Capture the cell that displays the provided text and extract its (X, Y) central coordinate. 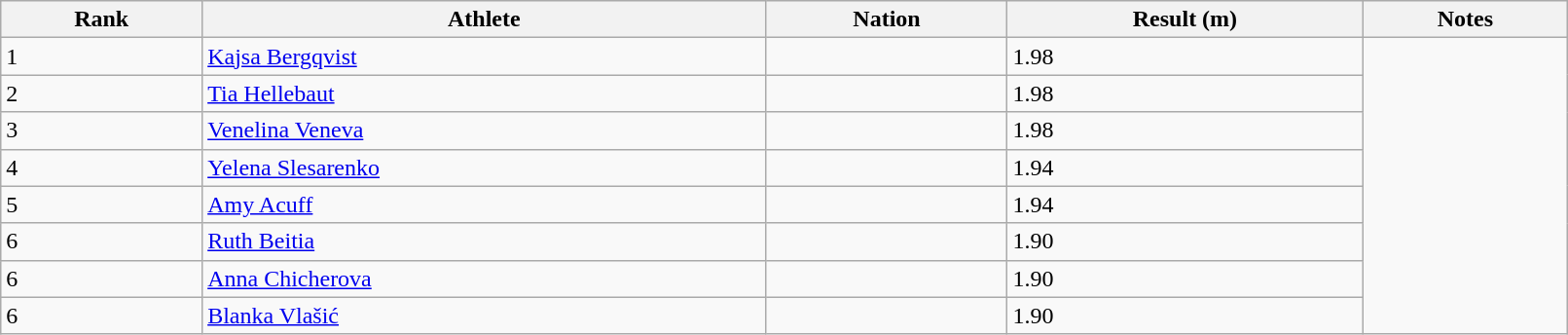
Athlete (485, 19)
3 (101, 130)
Kajsa Bergqvist (485, 56)
4 (101, 167)
Blanka Vlašić (485, 316)
Yelena Slesarenko (485, 167)
Anna Chicherova (485, 279)
Nation (887, 19)
Venelina Veneva (485, 130)
Rank (101, 19)
Ruth Beitia (485, 242)
Tia Hellebaut (485, 93)
Result (m) (1185, 19)
5 (101, 205)
Amy Acuff (485, 205)
2 (101, 93)
Notes (1466, 19)
1 (101, 56)
